Return (x, y) of the center of cell containing provided text 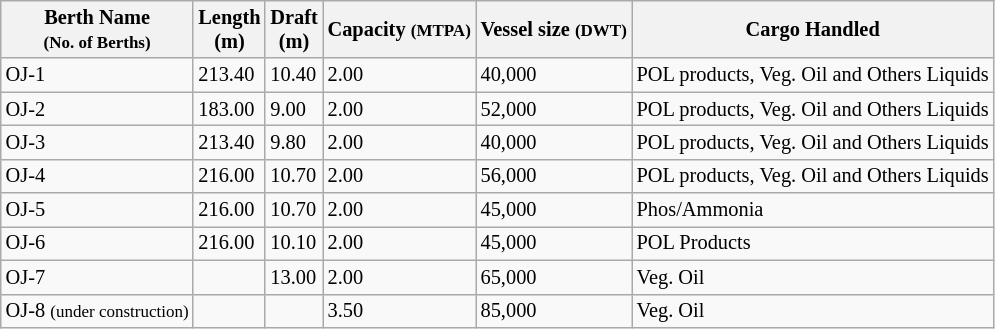
POL Products (813, 243)
Cargo Handled (813, 29)
OJ-8 (under construction) (98, 311)
10.40 (294, 75)
9.00 (294, 109)
Vessel size (DWT) (554, 29)
65,000 (554, 277)
10.10 (294, 243)
OJ-3 (98, 142)
Capacity (MTPA) (400, 29)
OJ-1 (98, 75)
9.80 (294, 142)
OJ-2 (98, 109)
56,000 (554, 176)
OJ-6 (98, 243)
183.00 (229, 109)
OJ-4 (98, 176)
3.50 (400, 311)
Berth Name(No. of Berths) (98, 29)
OJ-7 (98, 277)
OJ-5 (98, 210)
52,000 (554, 109)
Draft(m) (294, 29)
Length(m) (229, 29)
85,000 (554, 311)
Phos/Ammonia (813, 210)
13.00 (294, 277)
